Output the (X, Y) coordinate of the center of the cell containing the given text.  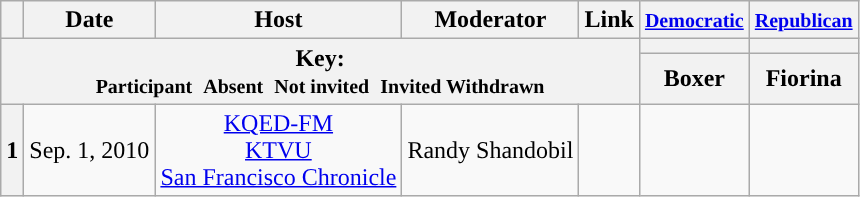
Key: Participant Absent Not invited Invited Withdrawn (320, 72)
Link (609, 20)
1 (12, 150)
Republican (804, 20)
KQED-FMKTVUSan Francisco Chronicle (278, 150)
Democratic (694, 20)
Fiorina (804, 78)
Host (278, 20)
Randy Shandobil (490, 150)
Moderator (490, 20)
Boxer (694, 78)
Date (90, 20)
Sep. 1, 2010 (90, 150)
